Pinpoint the cell where the given text exists, returning its [x, y] midpoint coordinate. 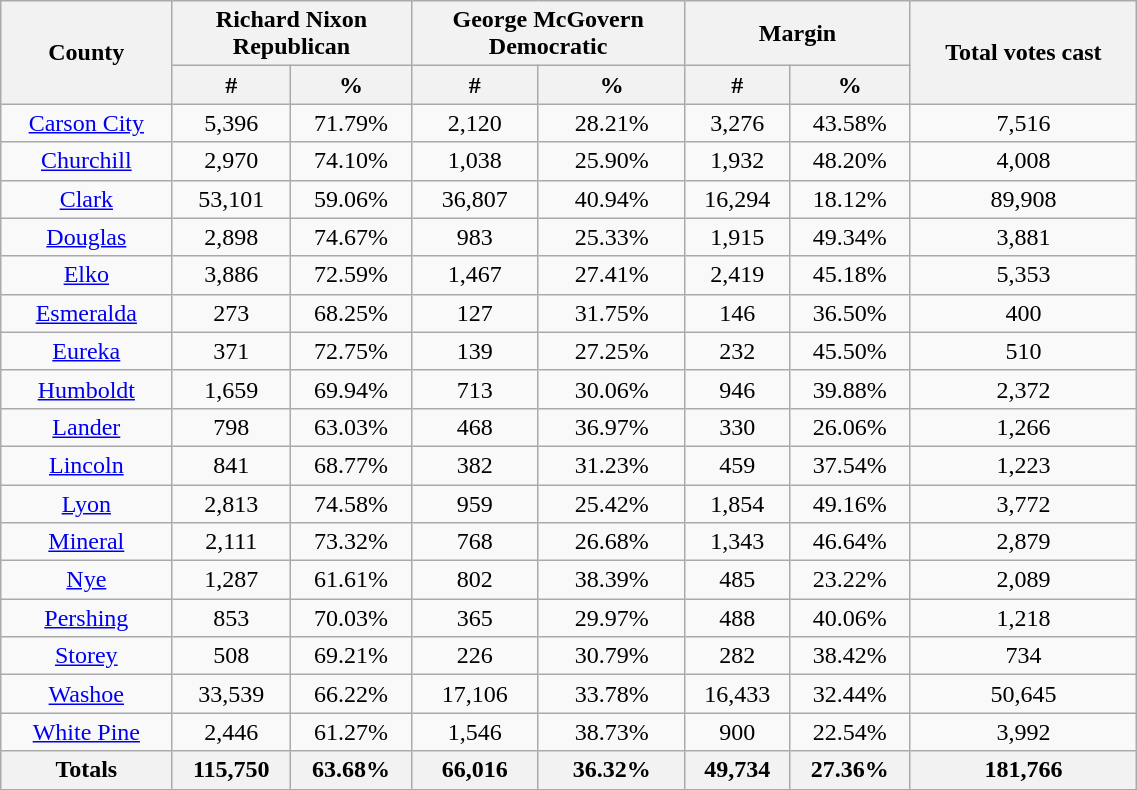
2,879 [1024, 542]
Pershing [86, 618]
61.61% [352, 580]
768 [474, 542]
734 [1024, 656]
2,970 [232, 161]
49.16% [850, 503]
959 [474, 503]
2,111 [232, 542]
50,645 [1024, 694]
36.97% [612, 427]
802 [474, 580]
40.06% [850, 618]
25.33% [612, 237]
County [86, 52]
5,396 [232, 123]
Mineral [86, 542]
33.78% [612, 694]
69.21% [352, 656]
23.22% [850, 580]
Margin [798, 34]
Total votes cast [1024, 52]
36,807 [474, 199]
1,659 [232, 389]
400 [1024, 313]
22.54% [850, 732]
Nye [86, 580]
459 [737, 465]
146 [737, 313]
33,539 [232, 694]
46.64% [850, 542]
Churchill [86, 161]
74.67% [352, 237]
30.06% [612, 389]
2,089 [1024, 580]
38.73% [612, 732]
72.75% [352, 351]
White Pine [86, 732]
1,038 [474, 161]
Lincoln [86, 465]
66.22% [352, 694]
36.50% [850, 313]
371 [232, 351]
69.94% [352, 389]
1,343 [737, 542]
853 [232, 618]
1,932 [737, 161]
3,276 [737, 123]
3,881 [1024, 237]
39.88% [850, 389]
72.59% [352, 275]
232 [737, 351]
1,287 [232, 580]
18.12% [850, 199]
Washoe [86, 694]
1,266 [1024, 427]
25.42% [612, 503]
798 [232, 427]
Totals [86, 770]
282 [737, 656]
63.03% [352, 427]
841 [232, 465]
36.32% [612, 770]
49,734 [737, 770]
3,992 [1024, 732]
32.44% [850, 694]
485 [737, 580]
2,813 [232, 503]
61.27% [352, 732]
26.68% [612, 542]
68.25% [352, 313]
226 [474, 656]
25.90% [612, 161]
Lyon [86, 503]
73.32% [352, 542]
468 [474, 427]
7,516 [1024, 123]
1,915 [737, 237]
Esmeralda [86, 313]
Clark [86, 199]
365 [474, 618]
1,218 [1024, 618]
713 [474, 389]
37.54% [850, 465]
2,372 [1024, 389]
510 [1024, 351]
946 [737, 389]
68.77% [352, 465]
George McGovernDemocratic [548, 34]
2,446 [232, 732]
5,353 [1024, 275]
Carson City [86, 123]
488 [737, 618]
31.23% [612, 465]
Storey [86, 656]
330 [737, 427]
382 [474, 465]
3,886 [232, 275]
38.42% [850, 656]
74.58% [352, 503]
1,467 [474, 275]
4,008 [1024, 161]
181,766 [1024, 770]
17,106 [474, 694]
74.10% [352, 161]
16,433 [737, 694]
45.50% [850, 351]
273 [232, 313]
40.94% [612, 199]
127 [474, 313]
66,016 [474, 770]
29.97% [612, 618]
43.58% [850, 123]
115,750 [232, 770]
2,898 [232, 237]
89,908 [1024, 199]
1,223 [1024, 465]
30.79% [612, 656]
59.06% [352, 199]
48.20% [850, 161]
45.18% [850, 275]
71.79% [352, 123]
1,854 [737, 503]
900 [737, 732]
Richard NixonRepublican [292, 34]
2,120 [474, 123]
26.06% [850, 427]
27.25% [612, 351]
31.75% [612, 313]
63.68% [352, 770]
27.41% [612, 275]
16,294 [737, 199]
139 [474, 351]
70.03% [352, 618]
38.39% [612, 580]
Douglas [86, 237]
2,419 [737, 275]
983 [474, 237]
Humboldt [86, 389]
508 [232, 656]
Lander [86, 427]
27.36% [850, 770]
49.34% [850, 237]
Eureka [86, 351]
3,772 [1024, 503]
Elko [86, 275]
53,101 [232, 199]
28.21% [612, 123]
1,546 [474, 732]
